Provide the (X, Y) coordinate of the cell's center where the given text is located.  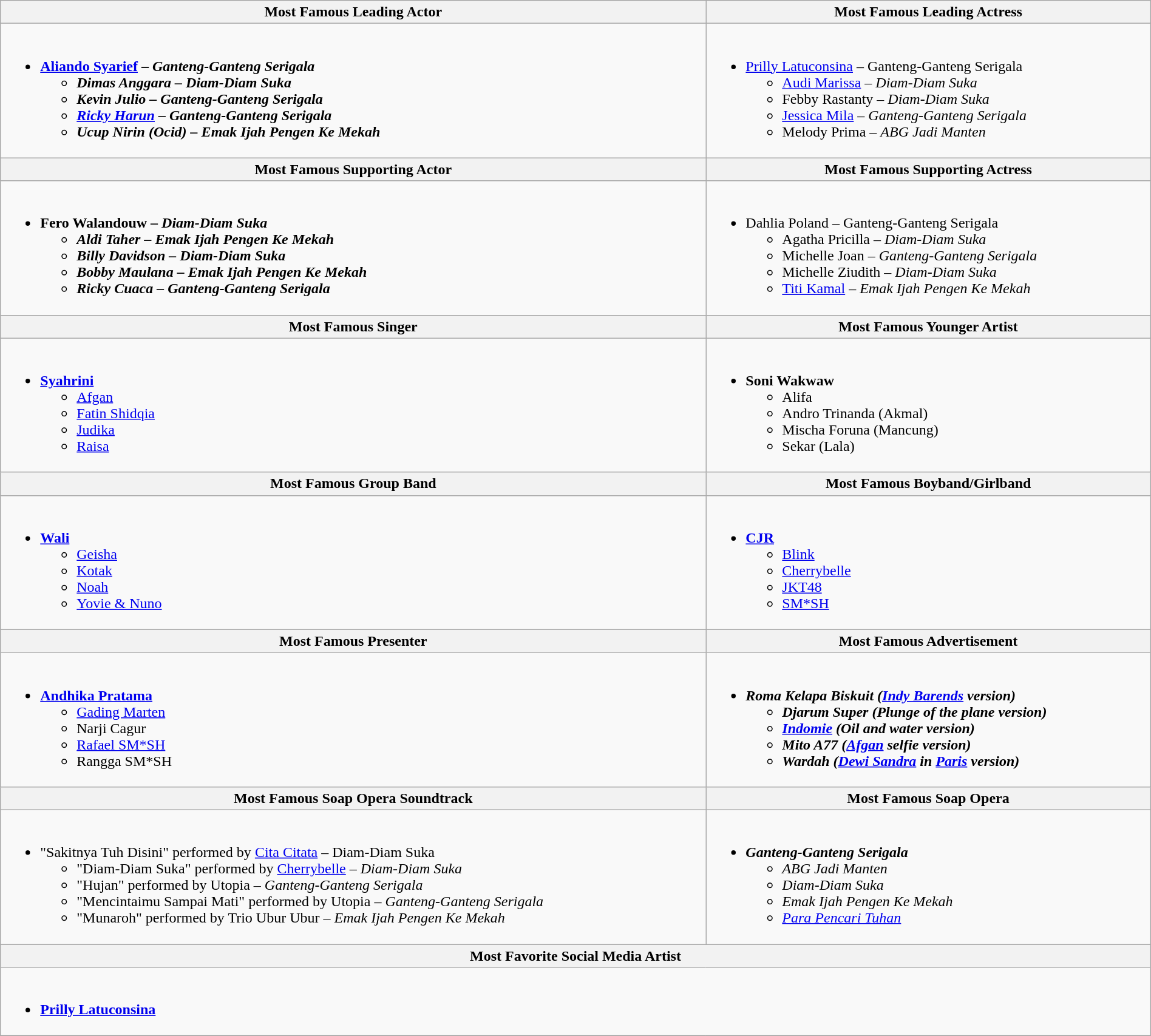
Most Famous Soap Opera Soundtrack (353, 798)
Most Famous Advertisement (928, 641)
Most Favorite Social Media Artist (575, 956)
Prilly Latuconsina (575, 1001)
Most Famous Supporting Actress (928, 169)
Andhika PratamaGading MartenNarji CagurRafael SM*SHRangga SM*SH (353, 720)
Most Famous Boyband/Girlband (928, 484)
WaliGeishaKotakNoahYovie & Nuno (353, 562)
CJRBlinkCherrybelleJKT48SM*SH (928, 562)
Most Famous Supporting Actor (353, 169)
Soni WakwawAlifaAndro Trinanda (Akmal)Mischa Foruna (Mancung)Sekar (Lala) (928, 405)
Most Famous Leading Actor (353, 12)
Most Famous Presenter (353, 641)
Most Famous Group Band (353, 484)
Most Famous Singer (353, 327)
SyahriniAfganFatin ShidqiaJudikaRaisa (353, 405)
Most Famous Younger Artist (928, 327)
Most Famous Soap Opera (928, 798)
Ganteng-Ganteng SerigalaABG Jadi MantenDiam-Diam SukaEmak Ijah Pengen Ke MekahPara Pencari Tuhan (928, 876)
Most Famous Leading Actress (928, 12)
